Output the (X, Y) coordinate of the center of the cell containing the given text.  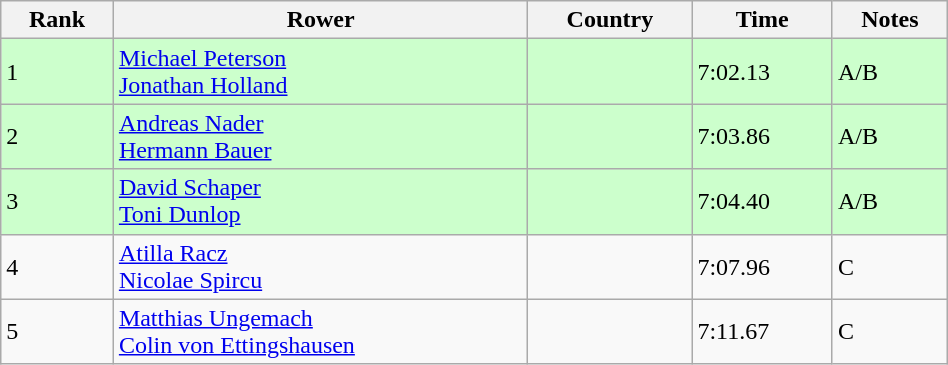
Matthias Ungemach Colin von Ettingshausen (320, 332)
1 (58, 72)
Notes (890, 20)
7:03.86 (762, 136)
4 (58, 266)
Country (610, 20)
2 (58, 136)
Michael Peterson Jonathan Holland (320, 72)
Andreas Nader Hermann Bauer (320, 136)
David SchaperToni Dunlop (320, 202)
Atilla RaczNicolae Spircu (320, 266)
Rank (58, 20)
3 (58, 202)
7:11.67 (762, 332)
5 (58, 332)
7:04.40 (762, 202)
7:07.96 (762, 266)
Rower (320, 20)
Time (762, 20)
7:02.13 (762, 72)
